Pinpoint the cell where the given text exists, returning its [x, y] midpoint coordinate. 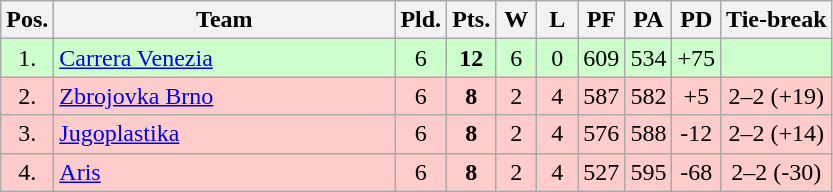
L [558, 20]
595 [648, 172]
Pts. [472, 20]
4. [28, 172]
534 [648, 58]
Aris [224, 172]
Jugoplastika [224, 134]
-12 [696, 134]
PA [648, 20]
Zbrojovka Brno [224, 96]
609 [602, 58]
2–2 (-30) [777, 172]
+5 [696, 96]
PD [696, 20]
W [516, 20]
-68 [696, 172]
3. [28, 134]
+75 [696, 58]
588 [648, 134]
Carrera Venezia [224, 58]
Team [224, 20]
1. [28, 58]
Pos. [28, 20]
Tie-break [777, 20]
2–2 (+19) [777, 96]
576 [602, 134]
527 [602, 172]
0 [558, 58]
PF [602, 20]
582 [648, 96]
12 [472, 58]
2–2 (+14) [777, 134]
Pld. [421, 20]
2. [28, 96]
587 [602, 96]
